Identify which cell holds the provided text, then report its [x, y] central coordinate. 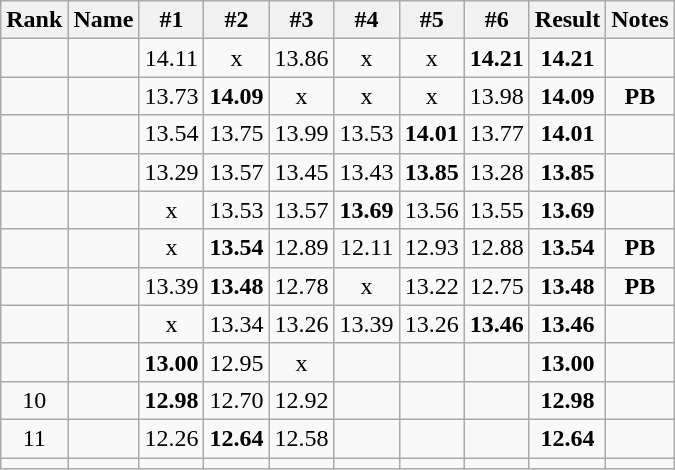
13.75 [236, 134]
#4 [366, 20]
13.99 [302, 134]
13.56 [432, 210]
#2 [236, 20]
12.88 [496, 248]
12.26 [172, 438]
#1 [172, 20]
#6 [496, 20]
11 [34, 438]
13.22 [432, 286]
#5 [432, 20]
10 [34, 400]
12.93 [432, 248]
12.92 [302, 400]
13.55 [496, 210]
12.78 [302, 286]
13.98 [496, 96]
13.77 [496, 134]
13.34 [236, 324]
Rank [34, 20]
12.58 [302, 438]
14.11 [172, 58]
12.89 [302, 248]
12.75 [496, 286]
13.45 [302, 172]
12.95 [236, 362]
13.73 [172, 96]
12.11 [366, 248]
Result [567, 20]
#3 [302, 20]
13.28 [496, 172]
Notes [640, 20]
13.29 [172, 172]
13.86 [302, 58]
Name [104, 20]
12.70 [236, 400]
13.43 [366, 172]
